For the text-containing cell, return its midpoint in (X, Y) coordinate format. 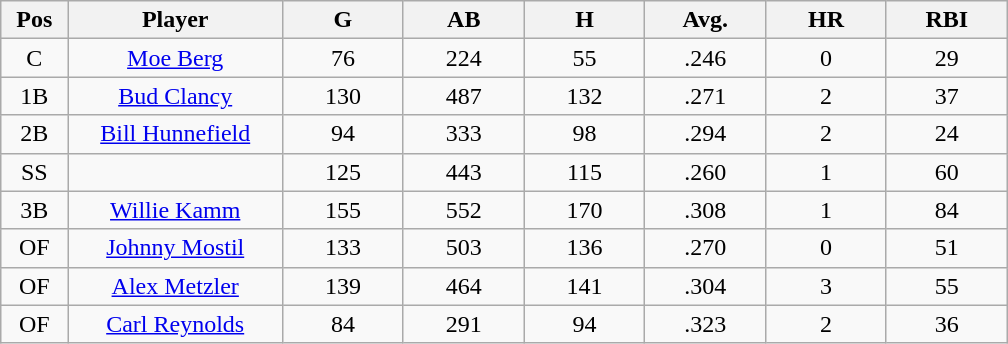
24 (946, 134)
.271 (706, 96)
HR (826, 20)
3 (826, 286)
Player (176, 20)
503 (464, 248)
.308 (706, 210)
Johnny Mostil (176, 248)
98 (584, 134)
51 (946, 248)
76 (344, 58)
443 (464, 172)
Carl Reynolds (176, 324)
333 (464, 134)
224 (464, 58)
Moe Berg (176, 58)
130 (344, 96)
.304 (706, 286)
Alex Metzler (176, 286)
2B (34, 134)
141 (584, 286)
RBI (946, 20)
.270 (706, 248)
3B (34, 210)
Avg. (706, 20)
60 (946, 172)
.294 (706, 134)
155 (344, 210)
AB (464, 20)
.323 (706, 324)
SS (34, 172)
552 (464, 210)
464 (464, 286)
Pos (34, 20)
G (344, 20)
C (34, 58)
Willie Kamm (176, 210)
115 (584, 172)
.246 (706, 58)
136 (584, 248)
170 (584, 210)
36 (946, 324)
291 (464, 324)
29 (946, 58)
133 (344, 248)
37 (946, 96)
139 (344, 286)
.260 (706, 172)
Bill Hunnefield (176, 134)
125 (344, 172)
132 (584, 96)
487 (464, 96)
Bud Clancy (176, 96)
H (584, 20)
1B (34, 96)
